Provide the [X, Y] coordinate of the cell's center where the given text is located.  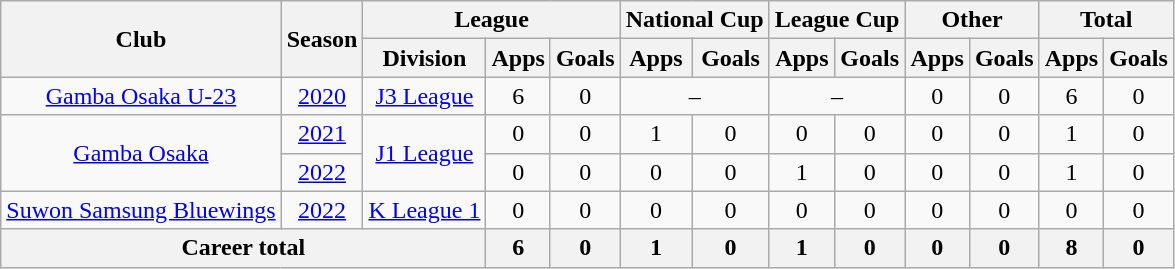
Gamba Osaka [141, 153]
Gamba Osaka U-23 [141, 96]
Season [322, 39]
2020 [322, 96]
J3 League [424, 96]
8 [1071, 248]
Career total [244, 248]
Other [972, 20]
League [492, 20]
League Cup [837, 20]
K League 1 [424, 210]
National Cup [694, 20]
Total [1106, 20]
Division [424, 58]
Suwon Samsung Bluewings [141, 210]
Club [141, 39]
2021 [322, 134]
J1 League [424, 153]
